Pinpoint the cell where the given text exists, returning its [X, Y] midpoint coordinate. 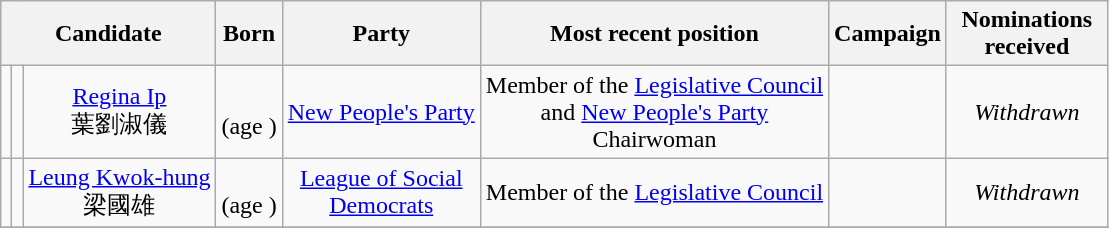
League of SocialDemocrats [381, 193]
Member of the Legislative Council [654, 193]
Born [249, 34]
Campaign [888, 34]
Party [381, 34]
Leung Kwok-hung梁國雄 [120, 193]
Nominationsreceived [1026, 34]
Candidate [108, 34]
Member of the Legislative Counciland New People's PartyChairwoman [654, 112]
Most recent position [654, 34]
Regina Ip葉劉淑儀 [120, 112]
New People's Party [381, 112]
